Provide the [x, y] coordinate of the cell's center where the given text is located.  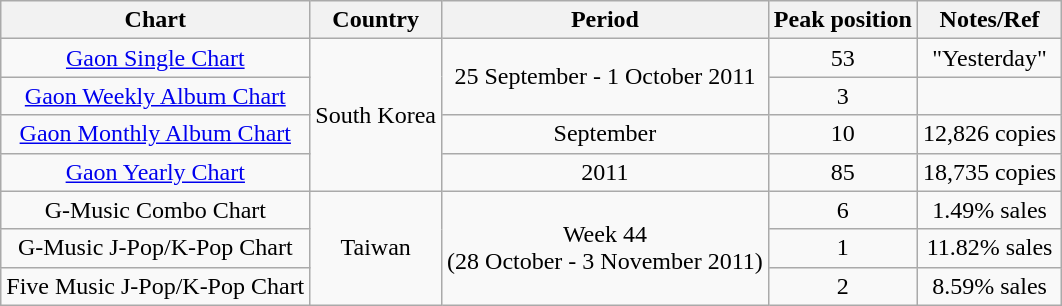
Taiwan [376, 248]
Gaon Weekly Album Chart [156, 96]
Gaon Monthly Album Chart [156, 134]
Notes/Ref [989, 20]
53 [842, 58]
Five Music J-Pop/K-Pop Chart [156, 286]
1.49% sales [989, 210]
Gaon Yearly Chart [156, 172]
"Yesterday" [989, 58]
Country [376, 20]
2011 [606, 172]
Chart [156, 20]
85 [842, 172]
South Korea [376, 115]
G-Music J-Pop/K-Pop Chart [156, 248]
3 [842, 96]
Period [606, 20]
18,735 copies [989, 172]
1 [842, 248]
6 [842, 210]
Gaon Single Chart [156, 58]
8.59% sales [989, 286]
12,826 copies [989, 134]
10 [842, 134]
G-Music Combo Chart [156, 210]
25 September - 1 October 2011 [606, 77]
11.82% sales [989, 248]
Peak position [842, 20]
2 [842, 286]
September [606, 134]
Week 44(28 October - 3 November 2011) [606, 248]
